For the text-containing cell, return its midpoint in [x, y] coordinate format. 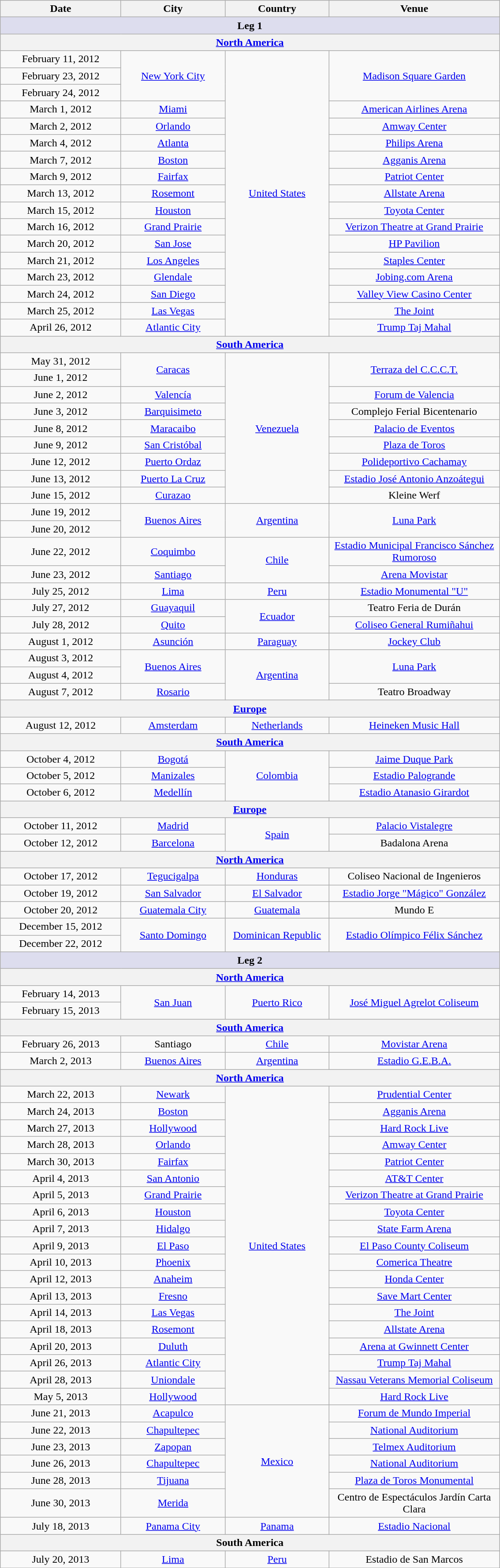
New York City [173, 76]
Rosario [173, 692]
Save Mart Center [414, 1296]
June 19, 2012 [61, 512]
March 20, 2012 [61, 244]
Country [277, 9]
Guayaquil [173, 608]
El Paso [173, 1245]
June 13, 2012 [61, 478]
San Antonio [173, 1178]
Estadio Municipal Francisco Sánchez Rumoroso [414, 552]
Heineken Music Hall [414, 725]
Guatemala City [173, 910]
December 15, 2012 [61, 927]
October 17, 2012 [61, 876]
Acapulco [173, 1413]
Duluth [173, 1346]
August 4, 2012 [61, 675]
June 3, 2012 [61, 411]
HP Pavilion [414, 244]
José Miguel Agrelot Coliseum [414, 1002]
Guatemala [277, 910]
October 11, 2012 [61, 826]
Telmex Auditorium [414, 1447]
American Airlines Arena [414, 109]
March 28, 2013 [61, 1145]
Medellín [173, 793]
Quito [173, 625]
Valencía [173, 395]
March 4, 2012 [61, 143]
El Salvador [277, 893]
February 26, 2013 [61, 1044]
March 30, 2013 [61, 1162]
Atlanta [173, 143]
Staples Center [414, 261]
Los Angeles [173, 261]
Puerto Ordaz [173, 462]
Newark [173, 1095]
Hidalgo [173, 1229]
Bogotá [173, 759]
April 9, 2013 [61, 1245]
El Paso County Coliseum [414, 1245]
Tegucigalpa [173, 876]
Curazao [173, 495]
Mundo E [414, 910]
Leg 1 [250, 26]
Manizales [173, 776]
Amsterdam [173, 725]
October 5, 2012 [61, 776]
San Juan [173, 1002]
Mexico [277, 1461]
Madrid [173, 826]
June 22, 2013 [61, 1430]
Phoenix [173, 1262]
June 21, 2013 [61, 1413]
Polideportivo Cachamay [414, 462]
Plaza de Toros [414, 445]
March 13, 2012 [61, 193]
Anaheim [173, 1279]
Terraza del C.C.C.T. [414, 369]
Puerto La Cruz [173, 478]
May 5, 2013 [61, 1397]
Coliseo Nacional de Ingenieros [414, 876]
Prudential Center [414, 1095]
Fresno [173, 1296]
Date [61, 9]
June 12, 2012 [61, 462]
April 14, 2013 [61, 1313]
San Jose [173, 244]
Complejo Ferial Bicentenario [414, 411]
Estadio Jorge "Mágico" González [414, 893]
July 28, 2012 [61, 625]
Honduras [277, 876]
August 12, 2012 [61, 725]
Estadio G.E.B.A. [414, 1061]
Dominican Republic [277, 935]
Teatro Broadway [414, 692]
April 18, 2013 [61, 1330]
October 6, 2012 [61, 793]
August 1, 2012 [61, 641]
Centro de Espectáculos Jardín Carta Clara [414, 1503]
Estadio Atanasio Girardot [414, 793]
June 15, 2012 [61, 495]
Venue [414, 9]
June 20, 2012 [61, 529]
Estadio José Antonio Anzoátegui [414, 478]
Philips Arena [414, 143]
April 6, 2013 [61, 1212]
April 5, 2013 [61, 1195]
March 24, 2012 [61, 294]
July 25, 2012 [61, 591]
March 23, 2012 [61, 277]
March 16, 2012 [61, 227]
April 26, 2012 [61, 328]
Panama [277, 1526]
San Diego [173, 294]
Teatro Feria de Durán [414, 608]
May 31, 2012 [61, 361]
Jobing.com Arena [414, 277]
Arena Movistar [414, 574]
March 21, 2012 [61, 261]
March 24, 2013 [61, 1111]
February 23, 2012 [61, 76]
Paraguay [277, 641]
March 2, 2012 [61, 126]
April 20, 2013 [61, 1346]
Colombia [277, 775]
March 2, 2013 [61, 1061]
April 4, 2013 [61, 1178]
April 7, 2013 [61, 1229]
July 18, 2013 [61, 1526]
April 10, 2013 [61, 1262]
February 11, 2012 [61, 59]
Leg 2 [250, 960]
Venezuela [277, 428]
Honda Center [414, 1279]
March 7, 2012 [61, 160]
Forum de Mundo Imperial [414, 1413]
Asunción [173, 641]
April 28, 2013 [61, 1380]
March 22, 2013 [61, 1095]
Jockey Club [414, 641]
Zapopan [173, 1447]
June 30, 2013 [61, 1503]
Palacio de Eventos [414, 428]
Caracas [173, 369]
AT&T Center [414, 1178]
April 26, 2013 [61, 1363]
October 20, 2012 [61, 910]
Barcelona [173, 843]
Forum de Valencia [414, 395]
Tijuana [173, 1480]
Comerica Theatre [414, 1262]
Ecuador [277, 616]
Arena at Gwinnett Center [414, 1346]
Maracaibo [173, 428]
Uniondale [173, 1380]
June 8, 2012 [61, 428]
Estadio Olímpico Félix Sánchez [414, 935]
December 22, 2012 [61, 943]
June 23, 2013 [61, 1447]
April 13, 2013 [61, 1296]
March 15, 2012 [61, 210]
June 26, 2013 [61, 1464]
Barquisimeto [173, 411]
Miami [173, 109]
Kleine Werf [414, 495]
August 3, 2012 [61, 658]
March 1, 2012 [61, 109]
Valley View Casino Center [414, 294]
Coquimbo [173, 552]
July 20, 2013 [61, 1559]
March 27, 2013 [61, 1128]
Estadio Monumental "U" [414, 591]
State Farm Arena [414, 1229]
March 9, 2012 [61, 176]
Spain [277, 834]
June 28, 2013 [61, 1480]
March 25, 2012 [61, 311]
Madison Square Garden [414, 76]
Glendale [173, 277]
Puerto Rico [277, 1002]
October 19, 2012 [61, 893]
Jaime Duque Park [414, 759]
October 4, 2012 [61, 759]
Plaza de Toros Monumental [414, 1480]
San Cristóbal [173, 445]
Estadio Palogrande [414, 776]
Merida [173, 1503]
Netherlands [277, 725]
August 7, 2012 [61, 692]
July 27, 2012 [61, 608]
June 23, 2012 [61, 574]
Coliseo General Rumiñahui [414, 625]
Panama City [173, 1526]
Estadio Nacional [414, 1526]
June 22, 2012 [61, 552]
Santo Domingo [173, 935]
Palacio Vistalegre [414, 826]
February 15, 2013 [61, 1010]
Nassau Veterans Memorial Coliseum [414, 1380]
Estadio de San Marcos [414, 1559]
City [173, 9]
June 2, 2012 [61, 395]
San Salvador [173, 893]
February 24, 2012 [61, 93]
Movistar Arena [414, 1044]
October 12, 2012 [61, 843]
June 9, 2012 [61, 445]
February 14, 2013 [61, 994]
June 1, 2012 [61, 378]
Badalona Arena [414, 843]
April 12, 2013 [61, 1279]
